Identify which cell holds the provided text, then report its (x, y) central coordinate. 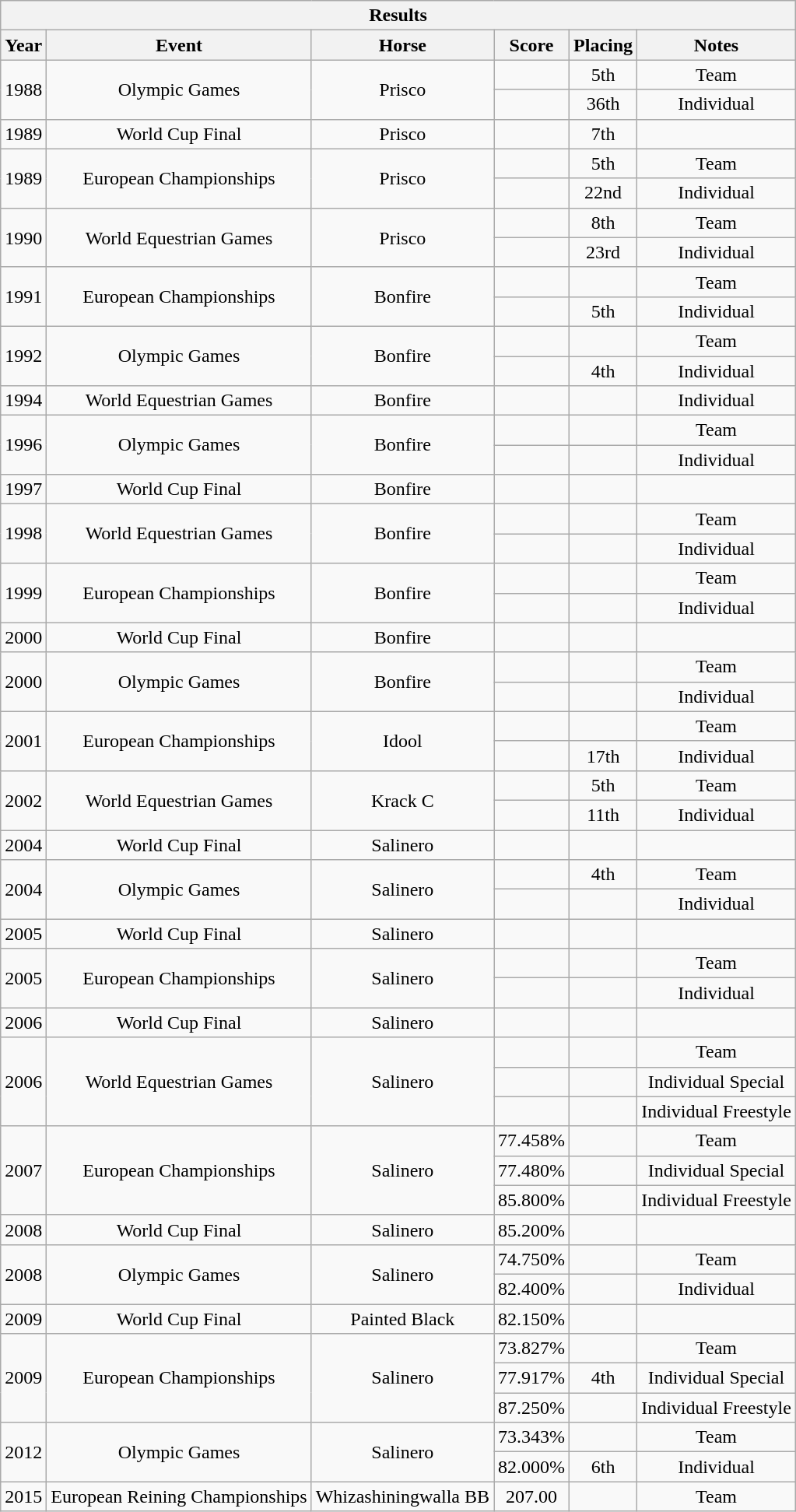
Notes (717, 45)
77.480% (532, 1170)
82.000% (532, 1467)
Krack C (402, 800)
1988 (23, 89)
85.800% (532, 1200)
11th (604, 815)
82.400% (532, 1289)
Results (398, 16)
77.458% (532, 1141)
2001 (23, 741)
74.750% (532, 1259)
8th (604, 223)
1994 (23, 401)
1999 (23, 593)
73.827% (532, 1349)
23rd (604, 252)
Year (23, 45)
82.150% (532, 1319)
1990 (23, 237)
36th (604, 104)
77.917% (532, 1378)
Idool (402, 741)
2012 (23, 1452)
European Reining Championships (179, 1496)
Whizashiningwalla BB (402, 1496)
Event (179, 45)
1997 (23, 489)
2015 (23, 1496)
1998 (23, 534)
1991 (23, 296)
73.343% (532, 1437)
1992 (23, 356)
1996 (23, 445)
85.200% (532, 1230)
7th (604, 134)
87.250% (532, 1408)
22nd (604, 193)
Score (532, 45)
2007 (23, 1170)
17th (604, 756)
2002 (23, 800)
Placing (604, 45)
207.00 (532, 1496)
Horse (402, 45)
Painted Black (402, 1319)
6th (604, 1467)
